Pinpoint the cell where the given text exists, returning its (x, y) midpoint coordinate. 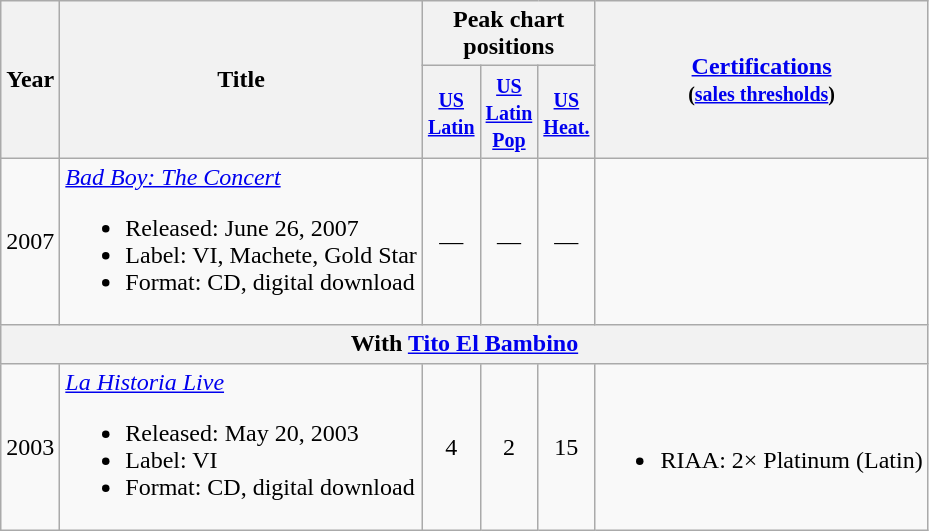
2003 (30, 446)
Title (242, 80)
2 (509, 446)
Year (30, 80)
USHeat. (566, 112)
With Tito El Bambino (464, 344)
La Historia LiveReleased: May 20, 2003Label: VIFormat: CD, digital download (242, 446)
15 (566, 446)
4 (451, 446)
USLatin (451, 112)
2007 (30, 242)
RIAA: 2× Platinum (Latin) (762, 446)
Peak chart positions (508, 34)
USLatin Pop (509, 112)
Certifications(sales thresholds) (762, 80)
Bad Boy: The ConcertReleased: June 26, 2007Label: VI, Machete, Gold StarFormat: CD, digital download (242, 242)
